For the text-containing cell, return its midpoint in (x, y) coordinate format. 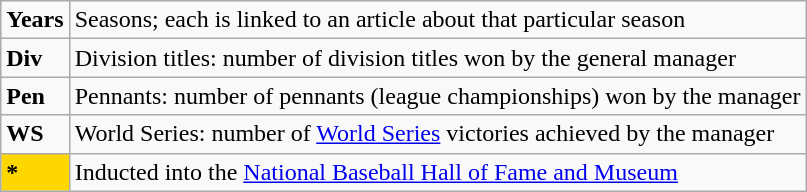
Inducted into the National Baseball Hall of Fame and Museum (438, 172)
Pen (35, 96)
Pennants: number of pennants (league championships) won by the manager (438, 96)
* (35, 172)
Seasons; each is linked to an article about that particular season (438, 20)
Div (35, 58)
World Series: number of World Series victories achieved by the manager (438, 134)
Years (35, 20)
WS (35, 134)
Division titles: number of division titles won by the general manager (438, 58)
